Extract the (X, Y) coordinate from the center of the cell holding the provided text.  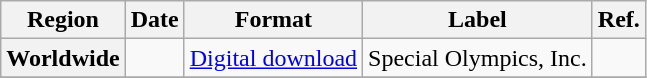
Worldwide (63, 58)
Special Olympics, Inc. (478, 58)
Date (154, 20)
Ref. (618, 20)
Format (273, 20)
Label (478, 20)
Digital download (273, 58)
Region (63, 20)
